Return the [X, Y] coordinate for the center point of the cell that contains the specified text.  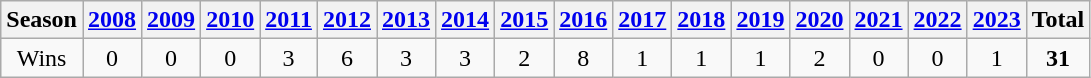
8 [584, 58]
2023 [996, 20]
2016 [584, 20]
2011 [289, 20]
2013 [406, 20]
2015 [524, 20]
2021 [878, 20]
2022 [938, 20]
2014 [466, 20]
31 [1058, 58]
Season [42, 20]
2018 [702, 20]
2008 [112, 20]
6 [346, 58]
2012 [346, 20]
Total [1058, 20]
2017 [642, 20]
2020 [820, 20]
2009 [172, 20]
2010 [230, 20]
Wins [42, 58]
2019 [760, 20]
